Locate the cell with the specified text and output its [x, y] center coordinate. 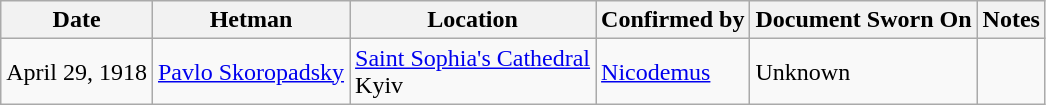
Pavlo Skoropadsky [250, 72]
Confirmed by [673, 20]
Nicodemus [673, 72]
Document Sworn On [864, 20]
Saint Sophia's CathedralKyiv [473, 72]
Date [77, 20]
Unknown [864, 72]
Location [473, 20]
Notes [1011, 20]
April 29, 1918 [77, 72]
Hetman [250, 20]
